Search for the cell housing the specified text and yield its (x, y) center coordinate. 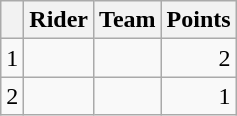
Points (198, 20)
Team (128, 20)
Rider (59, 20)
